Pinpoint the cell where the given text exists, returning its [X, Y] midpoint coordinate. 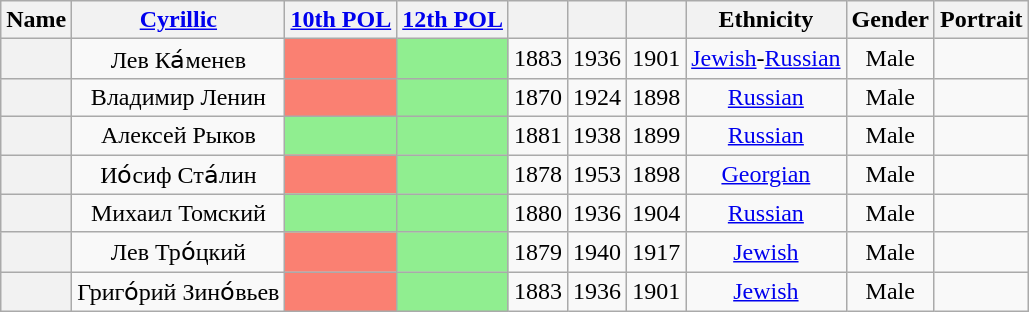
Лев Тро́цкий [178, 252]
Georgian [766, 174]
1880 [538, 213]
Ethnicity [766, 20]
10th POL [341, 20]
Cyrillic [178, 20]
1899 [656, 135]
1917 [656, 252]
1870 [538, 97]
Portrait [981, 20]
1940 [598, 252]
Ио́сиф Ста́лин [178, 174]
1953 [598, 174]
Name [36, 20]
1881 [538, 135]
1878 [538, 174]
Владимир Ленин [178, 97]
1879 [538, 252]
Алексей Рыков [178, 135]
Jewish-Russian [766, 59]
Григо́рий Зино́вьев [178, 292]
1924 [598, 97]
1904 [656, 213]
Михаил Томский [178, 213]
Gender [890, 20]
1938 [598, 135]
12th POL [453, 20]
Лев Ка́менев [178, 59]
